Find where the given text appears and provide that cell's center as (X, Y) coordinate. 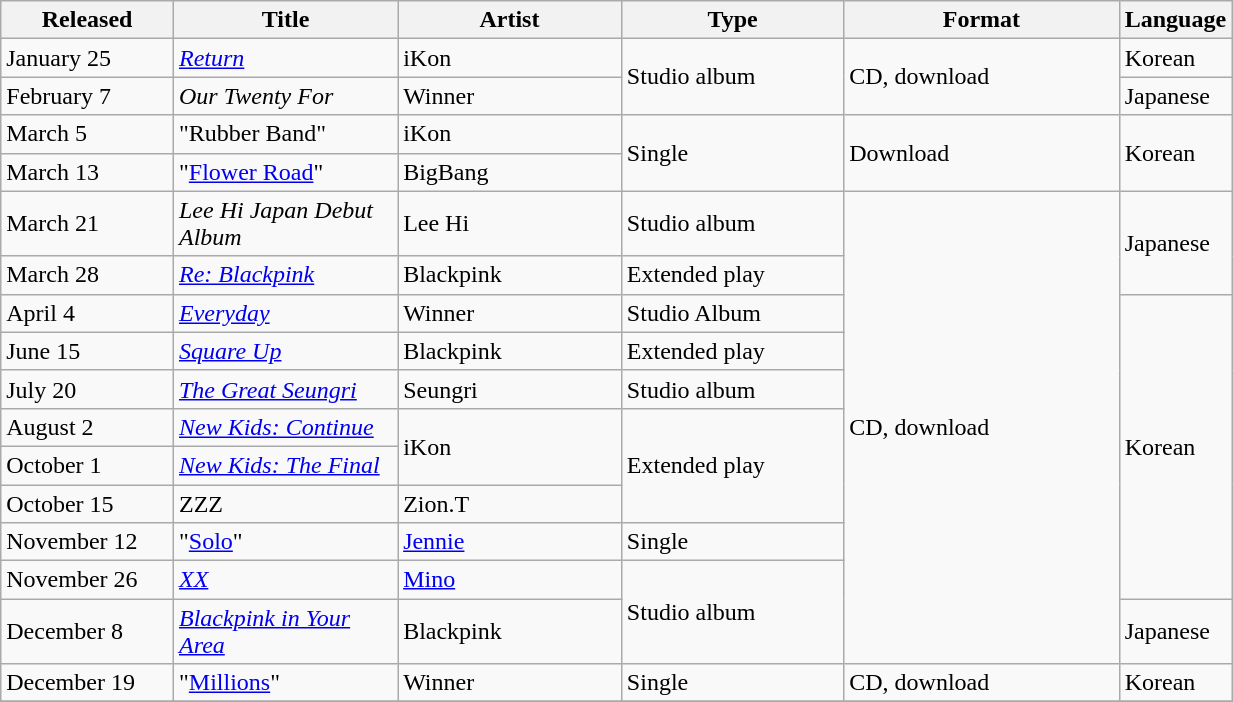
"Flower Road" (285, 172)
Re: Blackpink (285, 275)
XX (285, 580)
The Great Seungri (285, 389)
December 8 (88, 632)
October 15 (88, 503)
December 19 (88, 683)
Lee Hi Japan Debut Album (285, 224)
Square Up (285, 351)
January 25 (88, 58)
New Kids: The Final (285, 465)
Mino (510, 580)
Blackpink in Your Area (285, 632)
Our Twenty For (285, 96)
Zion.T (510, 503)
Released (88, 20)
Everyday (285, 313)
Seungri (510, 389)
Artist (510, 20)
BigBang (510, 172)
Return (285, 58)
New Kids: Continue (285, 427)
Studio Album (732, 313)
October 1 (88, 465)
Language (1175, 20)
"Millions" (285, 683)
November 12 (88, 542)
April 4 (88, 313)
Type (732, 20)
August 2 (88, 427)
March 28 (88, 275)
March 21 (88, 224)
Lee Hi (510, 224)
March 5 (88, 134)
November 26 (88, 580)
Title (285, 20)
Format (982, 20)
"Solo" (285, 542)
February 7 (88, 96)
June 15 (88, 351)
Jennie (510, 542)
March 13 (88, 172)
"Rubber Band" (285, 134)
Download (982, 153)
ZZZ (285, 503)
July 20 (88, 389)
